Extract the (X, Y) coordinate from the center of the cell holding the provided text.  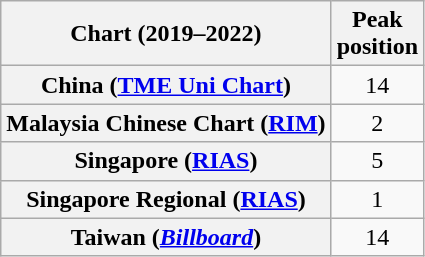
Peakposition (377, 34)
1 (377, 199)
Singapore Regional (RIAS) (166, 199)
China (TME Uni Chart) (166, 85)
Chart (2019–2022) (166, 34)
5 (377, 161)
Taiwan (Billboard) (166, 237)
Singapore (RIAS) (166, 161)
2 (377, 123)
Malaysia Chinese Chart (RIM) (166, 123)
